Return [x, y] of the center of cell containing provided text 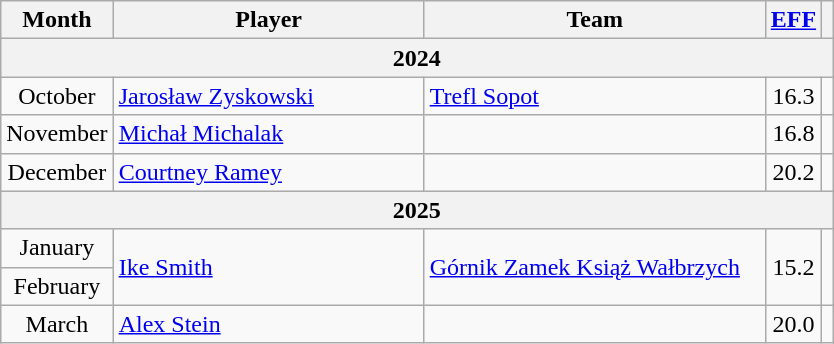
October [57, 96]
Player [268, 20]
February [57, 286]
Alex Stein [268, 324]
Michał Michalak [268, 134]
Ike Smith [268, 267]
20.0 [793, 324]
2025 [417, 210]
Jarosław Zyskowski [268, 96]
November [57, 134]
2024 [417, 58]
20.2 [793, 172]
EFF [793, 20]
Team [594, 20]
15.2 [793, 267]
January [57, 248]
Month [57, 20]
March [57, 324]
16.3 [793, 96]
Courtney Ramey [268, 172]
Trefl Sopot [594, 96]
16.8 [793, 134]
Górnik Zamek Książ Wałbrzych [594, 267]
December [57, 172]
